Detect which cell encompasses the target text, then output its (x, y) center coordinate. 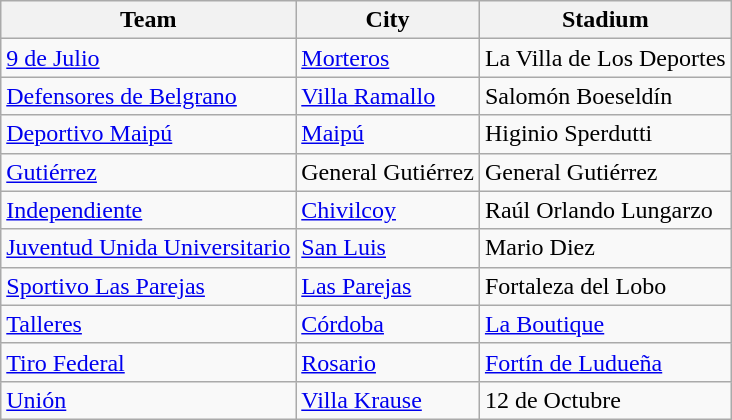
Las Parejas (388, 286)
La Boutique (605, 324)
Tiro Federal (148, 362)
Unión (148, 400)
Fortaleza del Lobo (605, 286)
Villa Krause (388, 400)
Talleres (148, 324)
Sportivo Las Parejas (148, 286)
Mario Diez (605, 248)
Fortín de Ludueña (605, 362)
Deportivo Maipú (148, 134)
Stadium (605, 20)
Villa Ramallo (388, 96)
Independiente (148, 210)
Juventud Unida Universitario (148, 248)
Gutiérrez (148, 172)
San Luis (388, 248)
Salomón Boeseldín (605, 96)
Maipú (388, 134)
Chivilcoy (388, 210)
Higinio Sperdutti (605, 134)
12 de Octubre (605, 400)
Morteros (388, 58)
Rosario (388, 362)
Defensores de Belgrano (148, 96)
9 de Julio (148, 58)
La Villa de Los Deportes (605, 58)
Córdoba (388, 324)
Raúl Orlando Lungarzo (605, 210)
Team (148, 20)
City (388, 20)
